Extract the [X, Y] coordinate from the center of the cell holding the provided text.  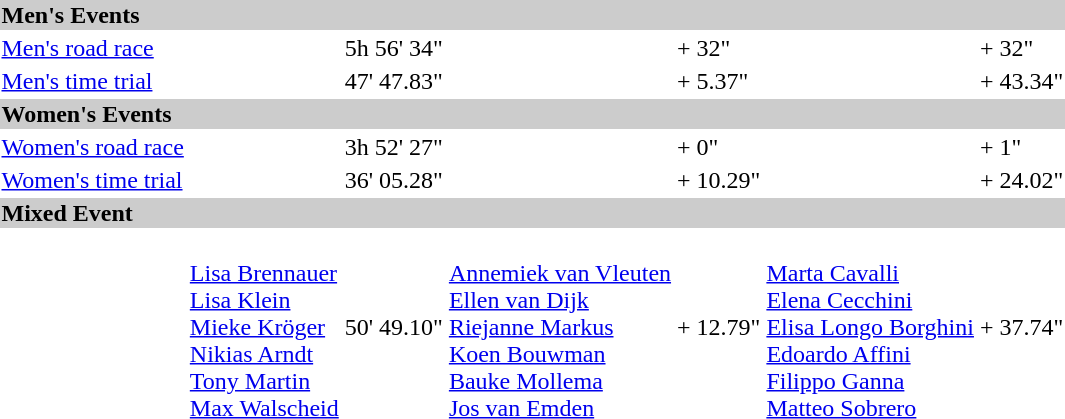
Men's road race [92, 48]
Women's road race [92, 147]
Men's Events [532, 15]
5h 56' 34" [394, 48]
+ 0" [719, 147]
+ 24.02" [1021, 180]
47' 47.83" [394, 81]
36' 05.28" [394, 180]
3h 52' 27" [394, 147]
Women's time trial [92, 180]
+ 10.29" [719, 180]
Women's Events [532, 114]
Men's time trial [92, 81]
+ 43.34" [1021, 81]
Mixed Event [532, 213]
+ 1" [1021, 147]
+ 5.37" [719, 81]
